Return (x, y) of the center of cell containing provided text 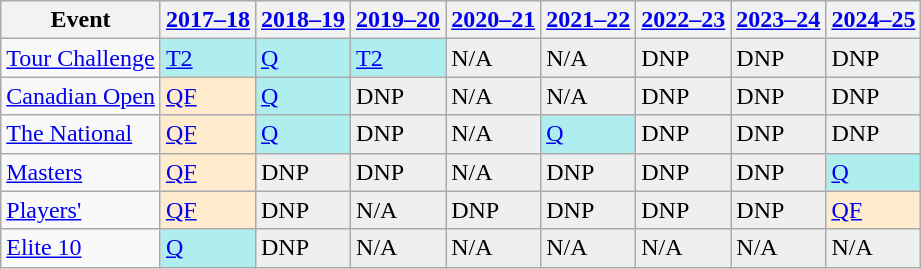
2022–23 (684, 20)
Players' (81, 210)
Tour Challenge (81, 58)
2019–20 (398, 20)
Elite 10 (81, 248)
2024–25 (874, 20)
2020–21 (494, 20)
2017–18 (208, 20)
2021–22 (588, 20)
2018–19 (302, 20)
Event (81, 20)
Canadian Open (81, 96)
Masters (81, 172)
The National (81, 134)
2023–24 (778, 20)
